Return (x, y) of the center of cell containing provided text 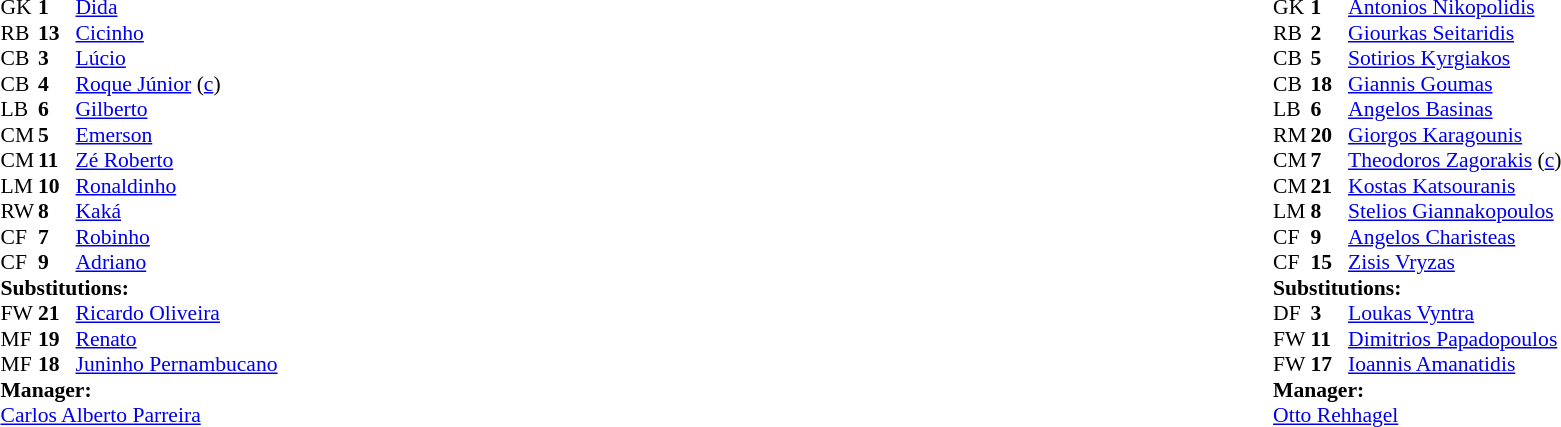
Angelos Charisteas (1454, 237)
Ronaldinho (177, 186)
Zisis Vryzas (1454, 263)
Dimitrios Papadopoulos (1454, 339)
Lúcio (177, 59)
15 (1330, 263)
Zé Roberto (177, 161)
Adriano (177, 263)
DF (1292, 313)
Cicinho (177, 33)
Gilberto (177, 109)
20 (1330, 135)
Theodoros Zagorakis (c) (1454, 161)
2 (1330, 33)
Emerson (177, 135)
17 (1330, 365)
Giannis Goumas (1454, 84)
Renato (177, 339)
Sotirios Kyrgiakos (1454, 59)
Roque Júnior (c) (177, 84)
Giorgos Karagounis (1454, 135)
RW (19, 211)
Kaká (177, 211)
10 (57, 186)
Angelos Basinas (1454, 109)
Ricardo Oliveira (177, 313)
RM (1292, 135)
Ioannis Amanatidis (1454, 365)
Loukas Vyntra (1454, 313)
Juninho Pernambucano (177, 365)
Kostas Katsouranis (1454, 186)
13 (57, 33)
Stelios Giannakopoulos (1454, 211)
19 (57, 339)
Robinho (177, 237)
4 (57, 84)
Giourkas Seitaridis (1454, 33)
